Capture the cell that displays the provided text and extract its (x, y) central coordinate. 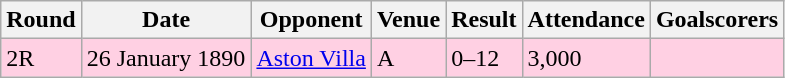
Goalscorers (716, 20)
Result (484, 20)
Opponent (312, 20)
0–12 (484, 58)
3,000 (586, 58)
26 January 1890 (166, 58)
A (408, 58)
Attendance (586, 20)
Aston Villa (312, 58)
2R (41, 58)
Venue (408, 20)
Round (41, 20)
Date (166, 20)
